Determine the (x, y) coordinate at the center of the cell enclosing the given text.  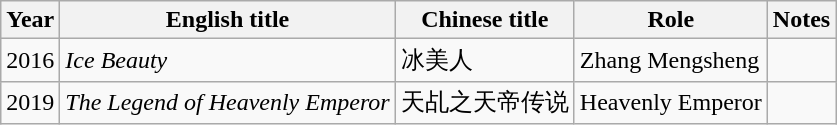
Zhang Mengsheng (670, 60)
Year (30, 20)
天乩之天帝传说 (484, 102)
Chinese title (484, 20)
English title (228, 20)
2019 (30, 102)
2016 (30, 60)
The Legend of Heavenly Emperor (228, 102)
Heavenly Emperor (670, 102)
Role (670, 20)
Ice Beauty (228, 60)
冰美人 (484, 60)
Notes (801, 20)
